Extract the (x, y) coordinate from the center of the cell holding the provided text.  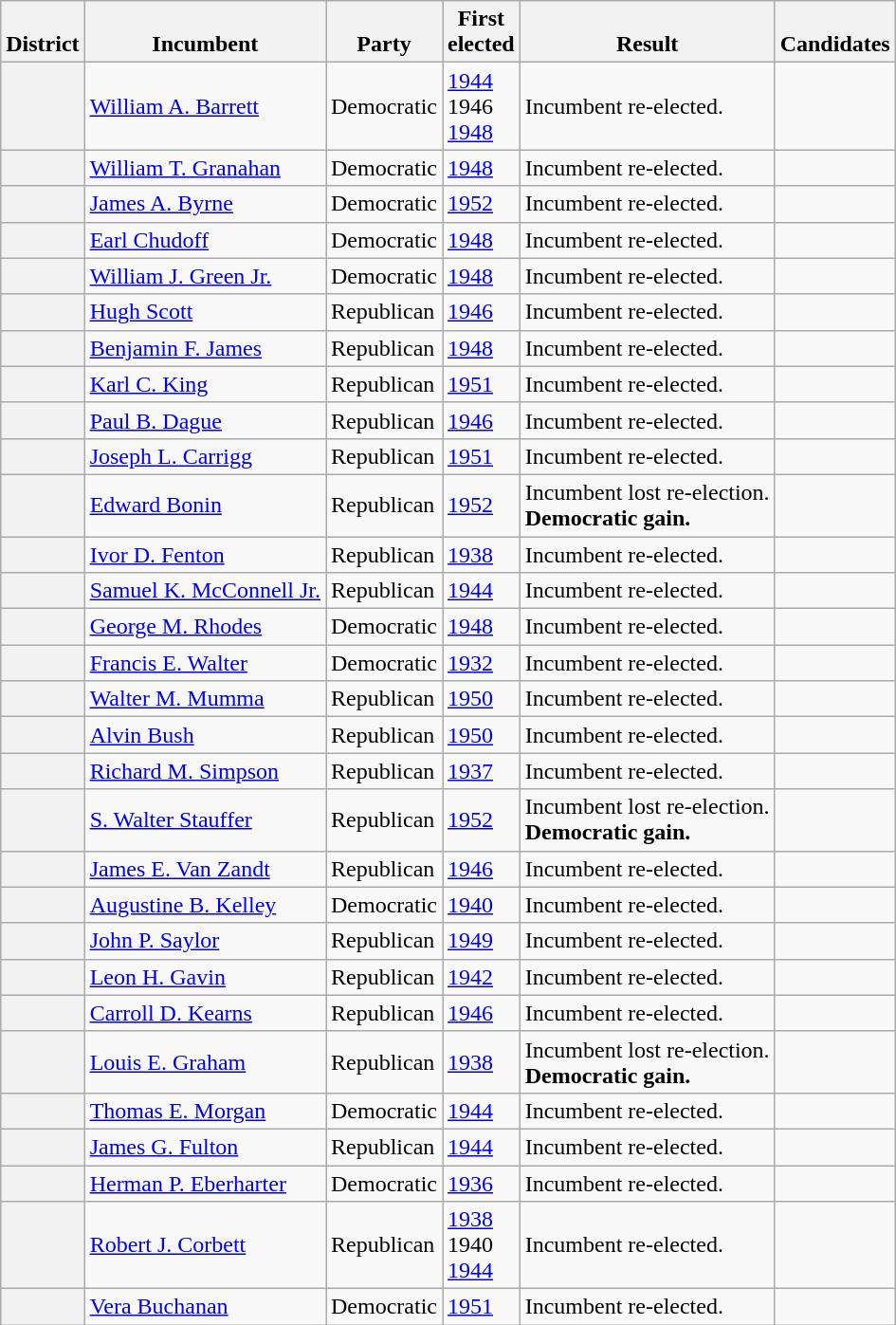
William A. Barrett (205, 106)
1932 (481, 663)
Candidates (834, 32)
James A. Byrne (205, 204)
Richard M. Simpson (205, 771)
Walter M. Mumma (205, 699)
Louis E. Graham (205, 1062)
George M. Rhodes (205, 627)
Benjamin F. James (205, 348)
Result (647, 32)
Hugh Scott (205, 312)
Herman P. Eberharter (205, 1183)
Paul B. Dague (205, 420)
Earl Chudoff (205, 240)
James G. Fulton (205, 1147)
S. Walter Stauffer (205, 819)
19381940 1944 (481, 1245)
Alvin Bush (205, 735)
Leon H. Gavin (205, 977)
Ivor D. Fenton (205, 555)
19441946 1948 (481, 106)
1937 (481, 771)
1940 (481, 905)
Joseph L. Carrigg (205, 456)
Party (385, 32)
1949 (481, 941)
Samuel K. McConnell Jr. (205, 591)
1942 (481, 977)
William J. Green Jr. (205, 276)
John P. Saylor (205, 941)
Thomas E. Morgan (205, 1111)
1936 (481, 1183)
Robert J. Corbett (205, 1245)
Karl C. King (205, 384)
Incumbent (205, 32)
Firstelected (481, 32)
District (43, 32)
Francis E. Walter (205, 663)
Vera Buchanan (205, 1307)
Augustine B. Kelley (205, 905)
William T. Granahan (205, 168)
Edward Bonin (205, 505)
James E. Van Zandt (205, 869)
Carroll D. Kearns (205, 1013)
